Determine the [X, Y] coordinate at the center of the cell enclosing the given text.  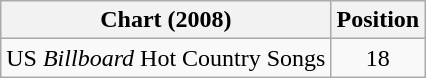
Chart (2008) [166, 20]
18 [378, 58]
US Billboard Hot Country Songs [166, 58]
Position [378, 20]
